Locate the cell with the specified text and output its (X, Y) center coordinate. 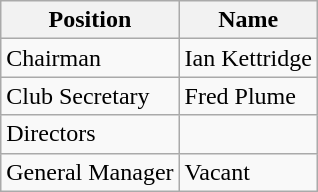
Vacant (248, 172)
Club Secretary (90, 96)
Fred Plume (248, 96)
Ian Kettridge (248, 58)
Position (90, 20)
Name (248, 20)
General Manager (90, 172)
Chairman (90, 58)
Directors (90, 134)
